Extract the (X, Y) coordinate from the center of the cell holding the provided text.  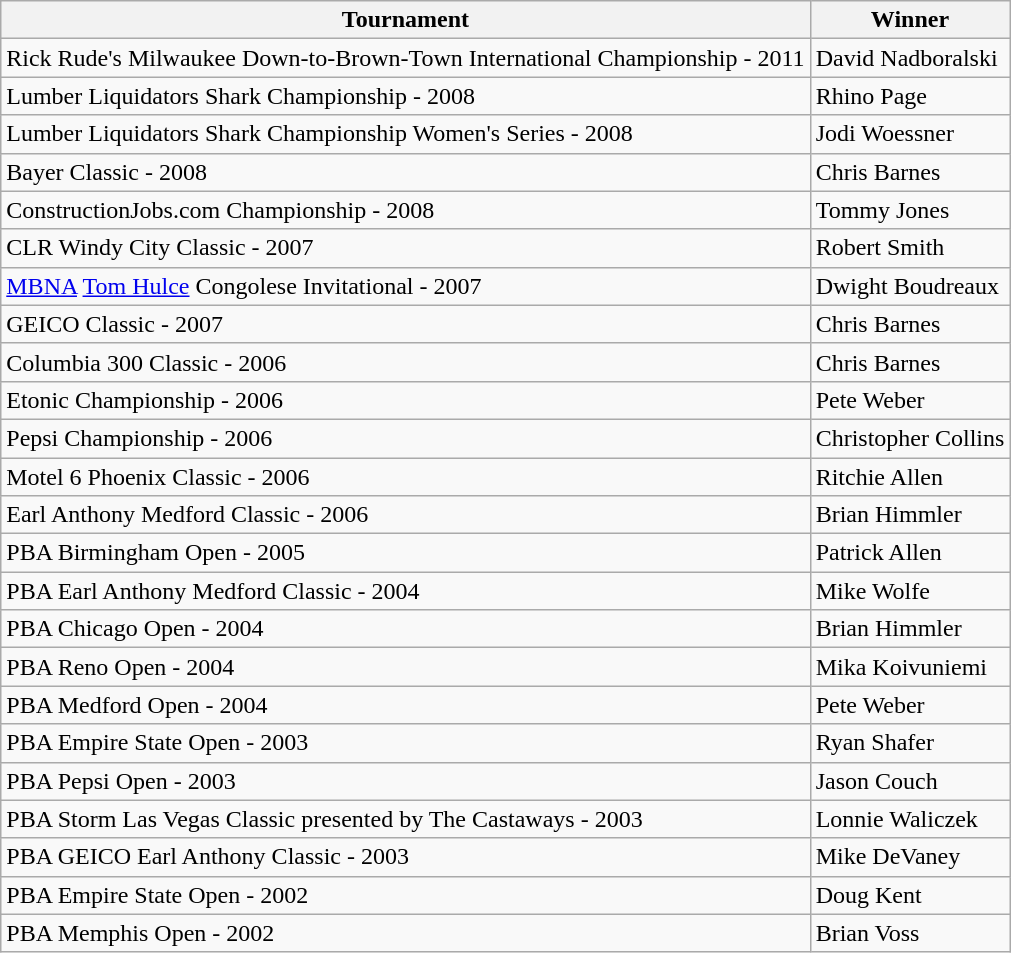
Rhino Page (910, 96)
Lumber Liquidators Shark Championship - 2008 (406, 96)
Etonic Championship - 2006 (406, 400)
Ritchie Allen (910, 477)
Brian Voss (910, 933)
PBA Pepsi Open - 2003 (406, 781)
PBA Reno Open - 2004 (406, 667)
Doug Kent (910, 895)
GEICO Classic - 2007 (406, 324)
Winner (910, 20)
MBNA Tom Hulce Congolese Invitational - 2007 (406, 286)
Columbia 300 Classic - 2006 (406, 362)
Dwight Boudreaux (910, 286)
PBA Empire State Open - 2003 (406, 743)
Mika Koivuniemi (910, 667)
Lumber Liquidators Shark Championship Women's Series - 2008 (406, 134)
PBA GEICO Earl Anthony Classic - 2003 (406, 857)
ConstructionJobs.com Championship - 2008 (406, 210)
PBA Chicago Open - 2004 (406, 629)
Tournament (406, 20)
Pepsi Championship - 2006 (406, 438)
PBA Medford Open - 2004 (406, 705)
David Nadboralski (910, 58)
Lonnie Waliczek (910, 819)
Ryan Shafer (910, 743)
Jason Couch (910, 781)
PBA Storm Las Vegas Classic presented by The Castaways - 2003 (406, 819)
PBA Empire State Open - 2002 (406, 895)
Mike Wolfe (910, 591)
Robert Smith (910, 248)
Jodi Woessner (910, 134)
CLR Windy City Classic - 2007 (406, 248)
Patrick Allen (910, 553)
PBA Earl Anthony Medford Classic - 2004 (406, 591)
Earl Anthony Medford Classic - 2006 (406, 515)
Mike DeVaney (910, 857)
PBA Memphis Open - 2002 (406, 933)
Christopher Collins (910, 438)
Rick Rude's Milwaukee Down-to-Brown-Town International Championship - 2011 (406, 58)
PBA Birmingham Open - 2005 (406, 553)
Bayer Classic - 2008 (406, 172)
Motel 6 Phoenix Classic - 2006 (406, 477)
Tommy Jones (910, 210)
